Detect which cell encompasses the target text, then output its [X, Y] center coordinate. 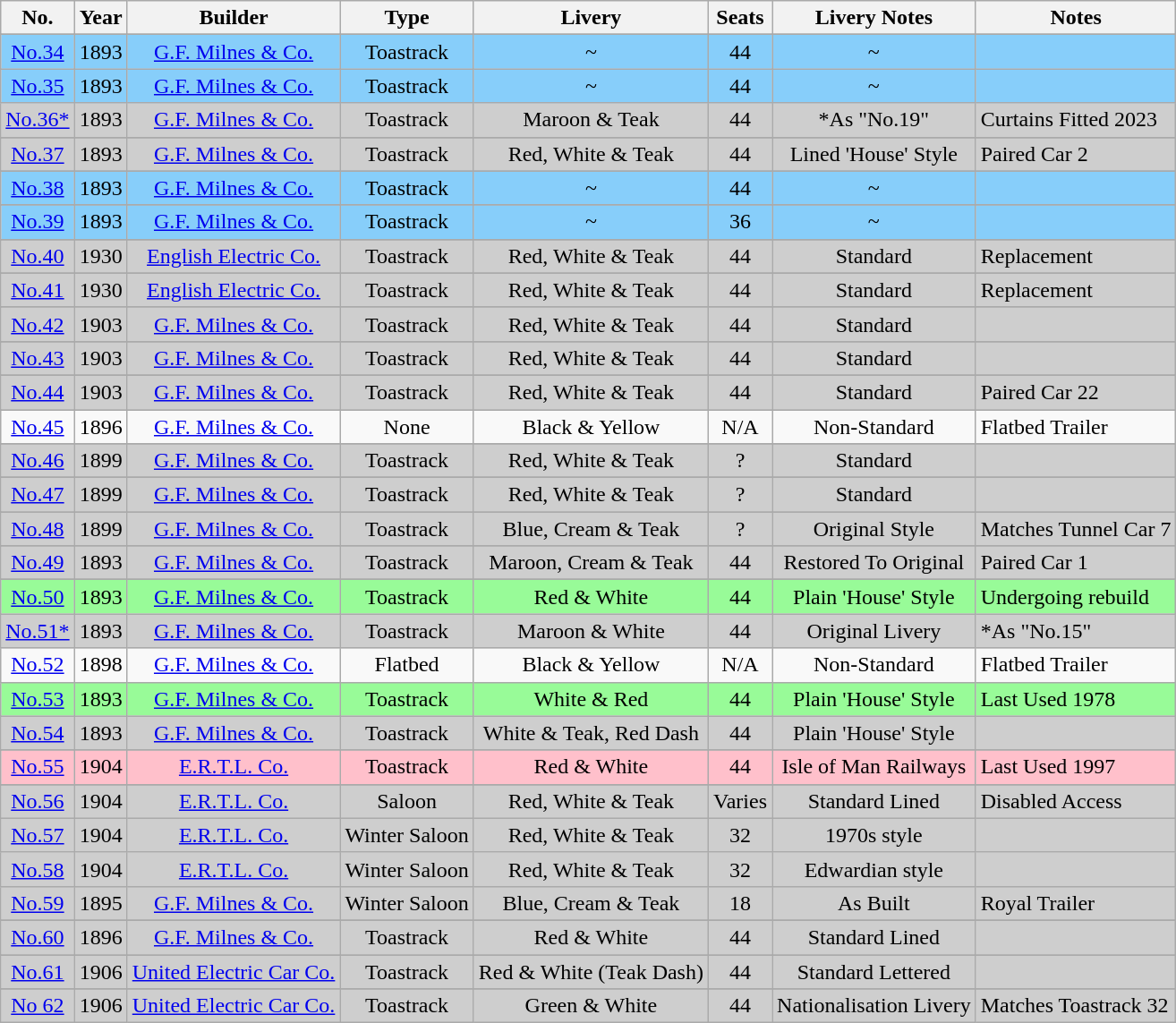
No.38 [38, 188]
No.51* [38, 631]
Lined 'House' Style [874, 154]
1970s style [874, 835]
Last Used 1997 [1076, 767]
Original Livery [874, 631]
No.45 [38, 427]
No. [38, 18]
Nationalisation Livery [874, 1006]
No.35 [38, 86]
Maroon & White [591, 631]
No.54 [38, 733]
No.44 [38, 392]
No.41 [38, 290]
No.36* [38, 120]
Edwardian style [874, 869]
Seats [739, 18]
1895 [100, 903]
Red & White (Teak Dash) [591, 971]
As Built [874, 903]
36 [739, 222]
No.37 [38, 154]
Curtains Fitted 2023 [1076, 120]
No.47 [38, 495]
No.56 [38, 801]
Restored To Original [874, 563]
Disabled Access [1076, 801]
Year [100, 18]
No.60 [38, 937]
Type [406, 18]
Paired Car 22 [1076, 392]
Green & White [591, 1006]
None [406, 427]
No.55 [38, 767]
Livery Notes [874, 18]
No.49 [38, 563]
Varies [739, 801]
No.50 [38, 597]
*As "No.19" [874, 120]
No.34 [38, 52]
18 [739, 903]
Builder [234, 18]
1898 [100, 665]
No.48 [38, 529]
Original Style [874, 529]
Last Used 1978 [1076, 699]
Royal Trailer [1076, 903]
Matches Tunnel Car 7 [1076, 529]
Matches Toastrack 32 [1076, 1006]
Notes [1076, 18]
No.39 [38, 222]
Undergoing rebuild [1076, 597]
No.52 [38, 665]
White & Teak, Red Dash [591, 733]
No.46 [38, 461]
No.53 [38, 699]
No 62 [38, 1006]
Livery [591, 18]
Standard Lettered [874, 971]
Isle of Man Railways [874, 767]
Saloon [406, 801]
White & Red [591, 699]
No.61 [38, 971]
No.57 [38, 835]
Paired Car 1 [1076, 563]
Paired Car 2 [1076, 154]
No.42 [38, 324]
No.58 [38, 869]
No.40 [38, 256]
Maroon & Teak [591, 120]
No.43 [38, 358]
Flatbed [406, 665]
*As "No.15" [1076, 631]
Maroon, Cream & Teak [591, 563]
No.59 [38, 903]
